Return the (X, Y) coordinate for the center point of the cell that contains the specified text.  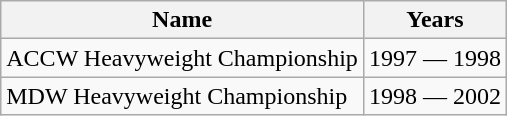
ACCW Heavyweight Championship (182, 58)
Years (434, 20)
Name (182, 20)
MDW Heavyweight Championship (182, 96)
1998 — 2002 (434, 96)
1997 — 1998 (434, 58)
